Provide the [x, y] coordinate of the cell's center where the given text is located.  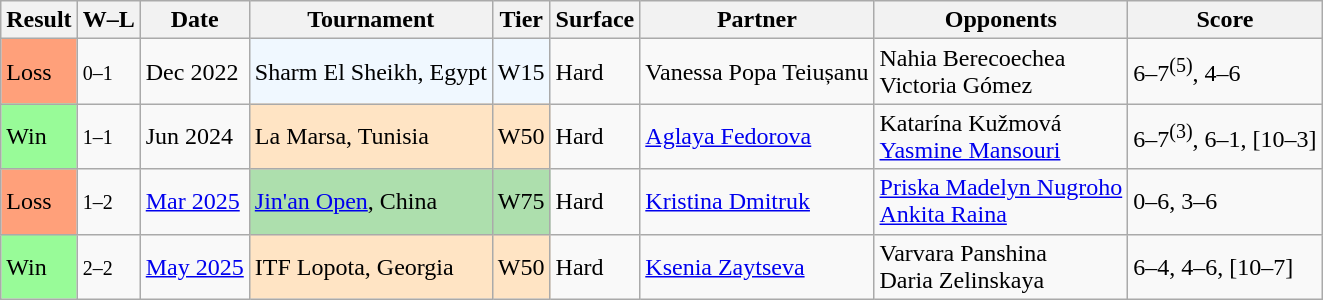
Ksenia Zaytseva [757, 266]
Kristina Dmitruk [757, 202]
Mar 2025 [194, 202]
Score [1225, 20]
Partner [757, 20]
Katarína Kužmová Yasmine Mansouri [1001, 136]
Aglaya Fedorova [757, 136]
Dec 2022 [194, 72]
1–1 [108, 136]
La Marsa, Tunisia [370, 136]
Vanessa Popa Teiușanu [757, 72]
Surface [595, 20]
6–7(3), 6–1, [10–3] [1225, 136]
Tier [521, 20]
Jin'an Open, China [370, 202]
Jun 2024 [194, 136]
W–L [108, 20]
W75 [521, 202]
Varvara Panshina Daria Zelinskaya [1001, 266]
2–2 [108, 266]
May 2025 [194, 266]
6–7(5), 4–6 [1225, 72]
W15 [521, 72]
Result [39, 20]
1–2 [108, 202]
ITF Lopota, Georgia [370, 266]
6–4, 4–6, [10–7] [1225, 266]
0–1 [108, 72]
Opponents [1001, 20]
Tournament [370, 20]
0–6, 3–6 [1225, 202]
Nahia Berecoechea Victoria Gómez [1001, 72]
Priska Madelyn Nugroho Ankita Raina [1001, 202]
Date [194, 20]
Sharm El Sheikh, Egypt [370, 72]
